Search for the cell housing the specified text and yield its (x, y) center coordinate. 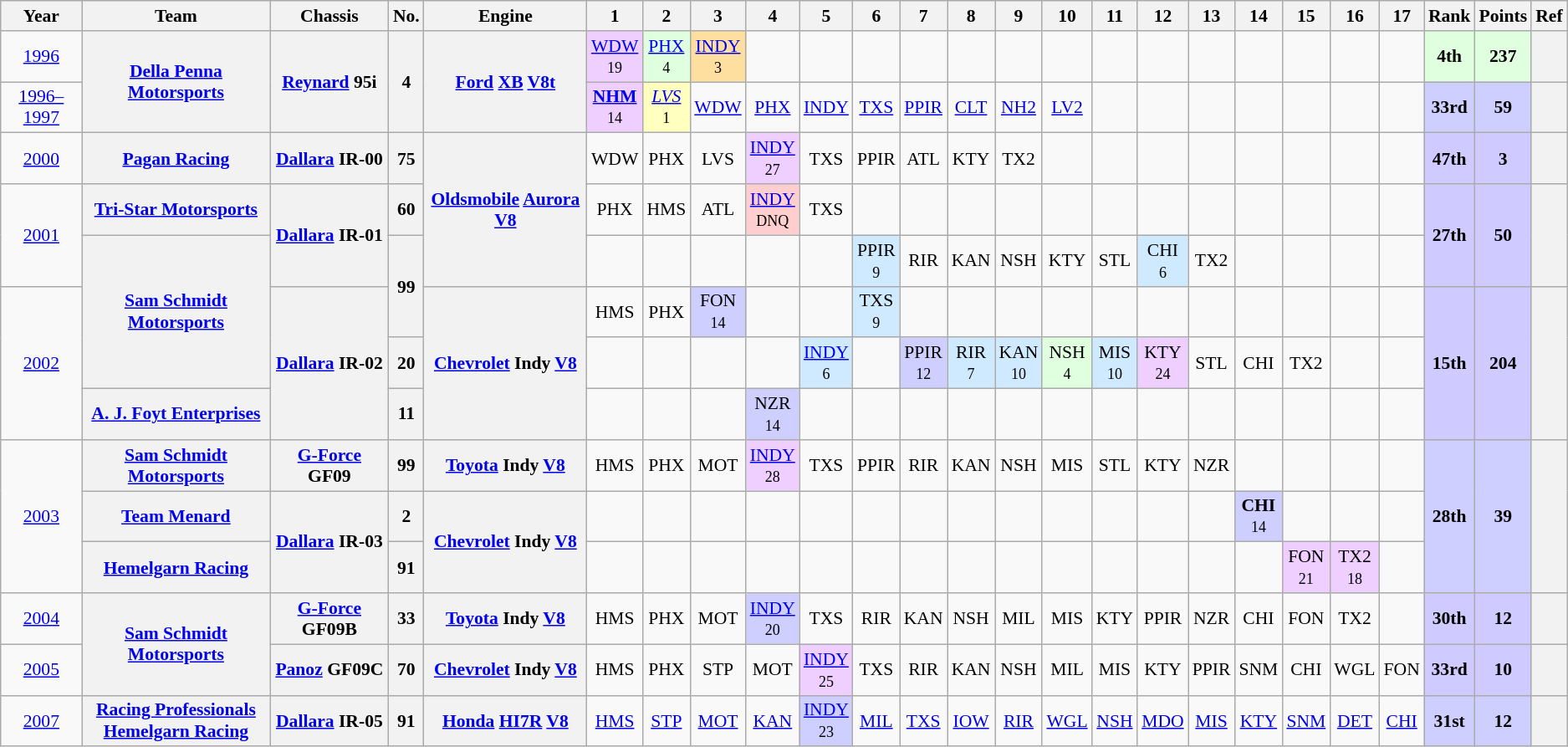
Dallara IR-00 (329, 159)
TXS9 (876, 311)
33 (406, 619)
LV2 (1067, 107)
Tri-Star Motorsports (176, 209)
7 (923, 16)
1996–1997 (42, 107)
WDW19 (615, 57)
2005 (42, 669)
13 (1212, 16)
Della Penna Motorsports (176, 82)
LVS (718, 159)
FON21 (1306, 567)
15 (1306, 16)
Dallara IR-03 (329, 542)
27th (1450, 235)
FON14 (718, 311)
IOW (972, 721)
Points (1503, 16)
59 (1503, 107)
INDY3 (718, 57)
5 (826, 16)
CHI14 (1258, 517)
Panoz GF09C (329, 669)
2000 (42, 159)
70 (406, 669)
9 (1019, 16)
TX218 (1355, 567)
MIS10 (1115, 363)
2001 (42, 235)
16 (1355, 16)
75 (406, 159)
Rank (1450, 16)
CHI6 (1162, 261)
Ford XB V8t (505, 82)
INDY6 (826, 363)
2003 (42, 517)
NH2 (1019, 107)
Racing ProfessionalsHemelgarn Racing (176, 721)
28th (1450, 517)
PHX4 (666, 57)
4th (1450, 57)
PPIR9 (876, 261)
INDY20 (773, 619)
CLT (972, 107)
50 (1503, 235)
KAN10 (1019, 363)
2002 (42, 363)
Chassis (329, 16)
NZR14 (773, 415)
Oldsmobile Aurora V8 (505, 209)
Pagan Racing (176, 159)
2007 (42, 721)
30th (1450, 619)
PPIR12 (923, 363)
No. (406, 16)
15th (1450, 363)
NHM14 (615, 107)
31st (1450, 721)
INDY27 (773, 159)
204 (1503, 363)
Dallara IR-02 (329, 363)
Hemelgarn Racing (176, 567)
KTY24 (1162, 363)
1996 (42, 57)
Year (42, 16)
6 (876, 16)
237 (1503, 57)
G-Force GF09B (329, 619)
Reynard 95i (329, 82)
60 (406, 209)
1 (615, 16)
LVS1 (666, 107)
8 (972, 16)
RIR7 (972, 363)
Dallara IR-01 (329, 235)
MDO (1162, 721)
20 (406, 363)
39 (1503, 517)
INDY25 (826, 669)
G-Force GF09 (329, 465)
Dallara IR-05 (329, 721)
DET (1355, 721)
2004 (42, 619)
Engine (505, 16)
Ref (1549, 16)
17 (1402, 16)
Team Menard (176, 517)
Honda HI7R V8 (505, 721)
A. J. Foyt Enterprises (176, 415)
INDYDNQ (773, 209)
14 (1258, 16)
INDY28 (773, 465)
NSH4 (1067, 363)
Team (176, 16)
INDY23 (826, 721)
INDY (826, 107)
47th (1450, 159)
